Output the (x, y) coordinate of the center of the cell containing the given text.  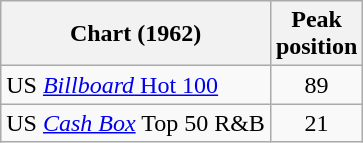
89 (316, 85)
US Cash Box Top 50 R&B (136, 123)
Peakposition (316, 34)
Chart (1962) (136, 34)
21 (316, 123)
US Billboard Hot 100 (136, 85)
